Return the [x, y] coordinate for the center point of the cell that contains the specified text.  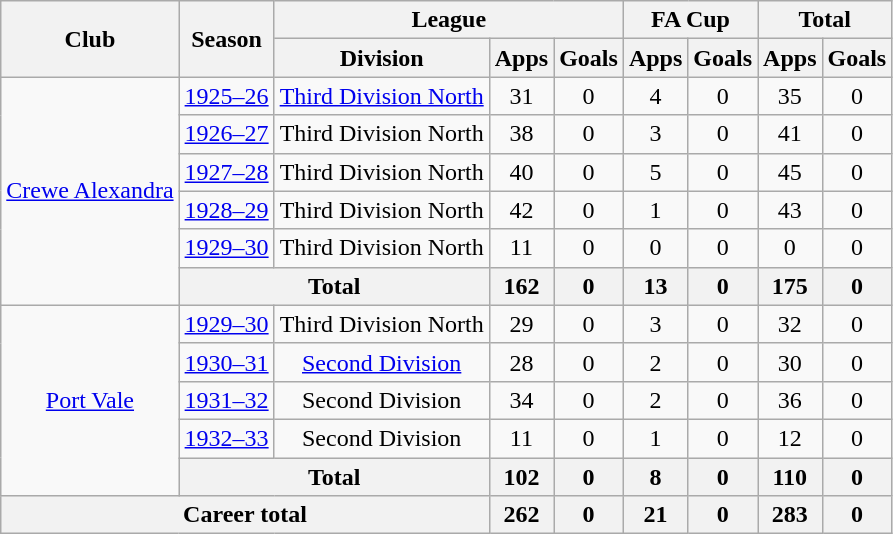
FA Cup [690, 20]
162 [521, 286]
Season [226, 39]
283 [790, 515]
1926–27 [226, 134]
Port Vale [90, 400]
1927–28 [226, 172]
1925–26 [226, 96]
40 [521, 172]
1931–32 [226, 400]
1932–33 [226, 438]
34 [521, 400]
30 [790, 362]
8 [655, 477]
36 [790, 400]
28 [521, 362]
Club [90, 39]
29 [521, 324]
4 [655, 96]
262 [521, 515]
Division [382, 58]
32 [790, 324]
5 [655, 172]
41 [790, 134]
38 [521, 134]
Crewe Alexandra [90, 191]
1930–31 [226, 362]
42 [521, 210]
Career total [245, 515]
175 [790, 286]
League [448, 20]
43 [790, 210]
12 [790, 438]
35 [790, 96]
102 [521, 477]
13 [655, 286]
45 [790, 172]
1928–29 [226, 210]
31 [521, 96]
21 [655, 515]
110 [790, 477]
